Capture the cell that displays the provided text and extract its (X, Y) central coordinate. 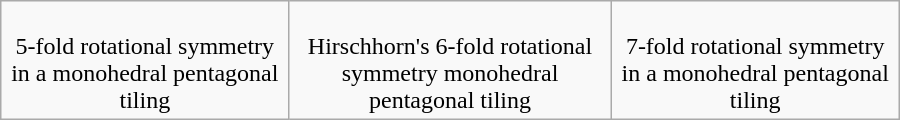
Hirschhorn's 6-fold rotational symmetry monohedral pentagonal tiling (450, 60)
5-fold rotational symmetry in a monohedral pentagonal tiling (145, 60)
7-fold rotational symmetry in a monohedral pentagonal tiling (755, 60)
